Extract the (X, Y) coordinate from the center of the cell holding the provided text.  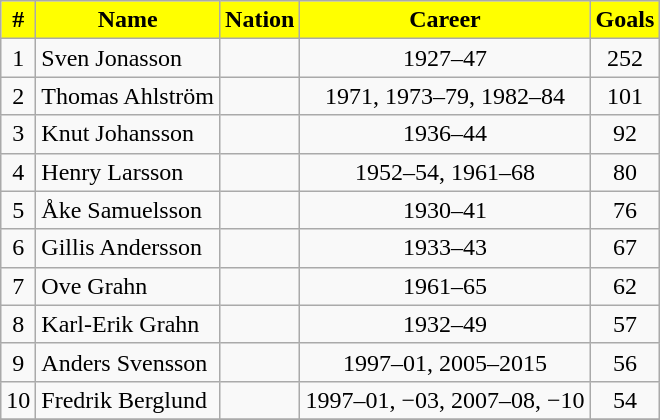
1932–49 (445, 324)
1927–47 (445, 58)
Career (445, 20)
Åke Samuelsson (128, 210)
1971, 1973–79, 1982–84 (445, 96)
Goals (625, 20)
Knut Johansson (128, 134)
Gillis Andersson (128, 248)
1997–01, −03, 2007–08, −10 (445, 400)
54 (625, 400)
80 (625, 172)
Name (128, 20)
76 (625, 210)
1952–54, 1961–68 (445, 172)
6 (18, 248)
62 (625, 286)
1930–41 (445, 210)
1936–44 (445, 134)
Henry Larsson (128, 172)
57 (625, 324)
Ove Grahn (128, 286)
Nation (260, 20)
Sven Jonasson (128, 58)
1997–01, 2005–2015 (445, 362)
101 (625, 96)
67 (625, 248)
9 (18, 362)
5 (18, 210)
3 (18, 134)
Anders Svensson (128, 362)
Fredrik Berglund (128, 400)
1961–65 (445, 286)
10 (18, 400)
56 (625, 362)
8 (18, 324)
Karl-Erik Grahn (128, 324)
4 (18, 172)
92 (625, 134)
2 (18, 96)
7 (18, 286)
252 (625, 58)
Thomas Ahlström (128, 96)
# (18, 20)
1933–43 (445, 248)
1 (18, 58)
